Detect which cell encompasses the target text, then output its [x, y] center coordinate. 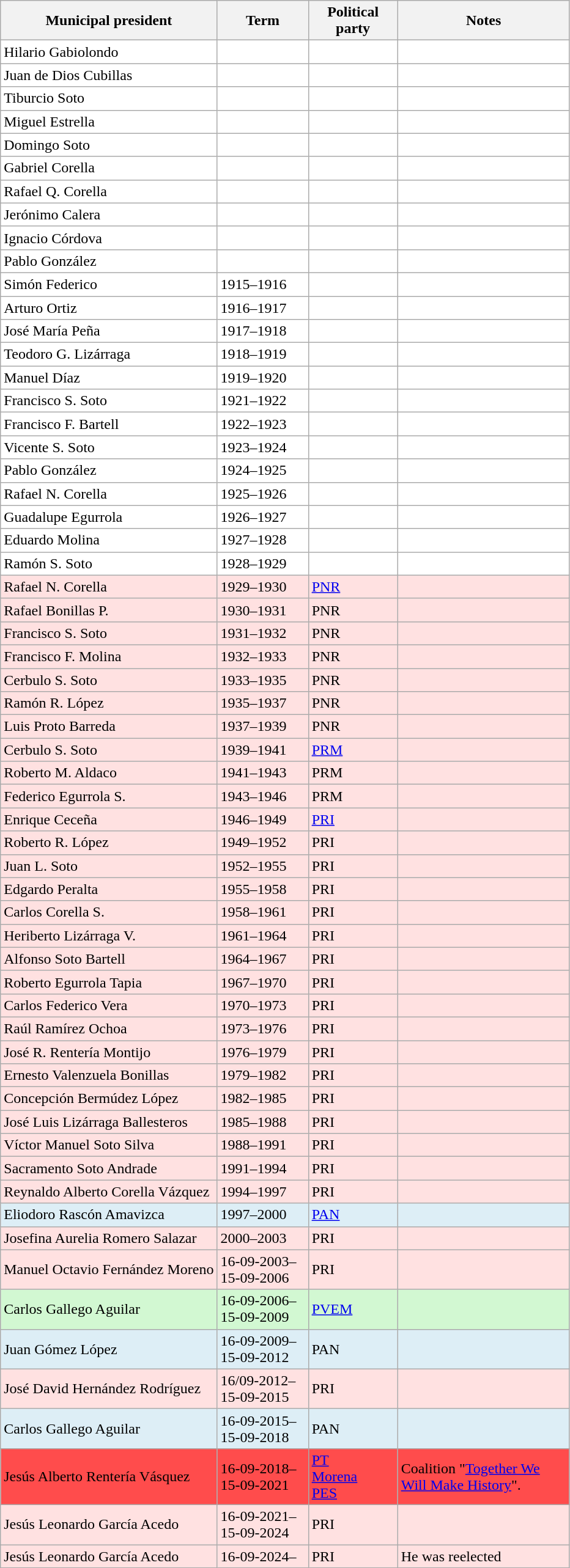
Rafael Q. Corella [109, 191]
1958–1961 [263, 912]
Ernesto Valenzuela Bonillas [109, 1075]
1939–1941 [263, 750]
1926–1927 [263, 517]
1979–1982 [263, 1075]
Alfonso Soto Bartell [109, 959]
Teodoro G. Lizárraga [109, 354]
Eliodoro Rascón Amavizca [109, 1215]
Ramón R. López [109, 703]
1943–1946 [263, 796]
1991–1994 [263, 1168]
Carlos Federico Vera [109, 1005]
Manuel Octavio Fernández Moreno [109, 1270]
1949–1952 [263, 843]
1922–1923 [263, 424]
Manuel Díaz [109, 378]
José María Peña [109, 331]
1916–1917 [263, 307]
Federico Egurrola S. [109, 796]
Jerónimo Calera [109, 214]
Miguel Estrella [109, 122]
Juan L. Soto [109, 866]
Roberto Egurrola Tapia [109, 982]
1994–1997 [263, 1192]
Francisco F. Molina [109, 656]
1915–1916 [263, 284]
1937–1939 [263, 727]
Enrique Ceceña [109, 819]
Sacramento Soto Andrade [109, 1168]
Jesús Alberto Rentería Vásquez [109, 1476]
1919–1920 [263, 378]
1982–1985 [263, 1099]
1917–1918 [263, 331]
Ramón S. Soto [109, 563]
Raúl Ramírez Ochoa [109, 1028]
Heriberto Lizárraga V. [109, 936]
2000–2003 [263, 1238]
1924–1925 [263, 471]
José R. Rentería Montijo [109, 1052]
Carlos Corella S. [109, 912]
Vicente S. Soto [109, 447]
José Luis Lizárraga Ballesteros [109, 1122]
16-09-2021–15-09-2024 [263, 1524]
Guadalupe Egurrola [109, 517]
1946–1949 [263, 819]
PVEM [353, 1309]
He was reelected [483, 1556]
Political party [353, 21]
1976–1979 [263, 1052]
Simón Federico [109, 284]
1955–1958 [263, 889]
Francisco F. Bartell [109, 424]
1929–1930 [263, 587]
1964–1967 [263, 959]
Tiburcio Soto [109, 98]
1923–1924 [263, 447]
Arturo Ortiz [109, 307]
Gabriel Corella [109, 168]
PT Morena PES [353, 1476]
1961–1964 [263, 936]
1935–1937 [263, 703]
1985–1988 [263, 1122]
1997–2000 [263, 1215]
1952–1955 [263, 866]
1925–1926 [263, 494]
1921–1922 [263, 401]
1932–1933 [263, 656]
1973–1976 [263, 1028]
Municipal president [109, 21]
16-09-2006–15-09-2009 [263, 1309]
José David Hernández Rodríguez [109, 1388]
Domingo Soto [109, 145]
1931–1932 [263, 633]
Roberto R. López [109, 843]
16-09-2018–15-09-2021 [263, 1476]
Reynaldo Alberto Corella Vázquez [109, 1192]
Víctor Manuel Soto Silva [109, 1145]
Concepción Bermúdez López [109, 1099]
Juan de Dios Cubillas [109, 75]
Eduardo Molina [109, 540]
Rafael Bonillas P. [109, 610]
16/09-2012–15-09-2015 [263, 1388]
1933–1935 [263, 680]
1918–1919 [263, 354]
Josefina Aurelia Romero Salazar [109, 1238]
1967–1970 [263, 982]
1970–1973 [263, 1005]
Notes [483, 21]
Luis Proto Barreda [109, 727]
Ignacio Córdova [109, 238]
16-09-2003–15-09-2006 [263, 1270]
Hilario Gabiolondo [109, 52]
Coalition "Together We Will Make History". [483, 1476]
Term [263, 21]
16-09-2015–15-09-2018 [263, 1429]
Juan Gómez López [109, 1349]
1941–1943 [263, 773]
1988–1991 [263, 1145]
Roberto M. Aldaco [109, 773]
16-09-2009–15-09-2012 [263, 1349]
1927–1928 [263, 540]
1928–1929 [263, 563]
Edgardo Peralta [109, 889]
1930–1931 [263, 610]
16-09-2024– [263, 1556]
